Capture the cell that displays the provided text and extract its (X, Y) central coordinate. 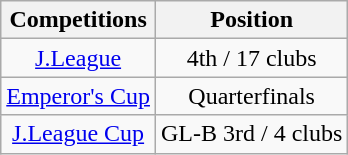
Position (251, 20)
GL-B 3rd / 4 clubs (251, 134)
J.League (78, 58)
Quarterfinals (251, 96)
J.League Cup (78, 134)
Emperor's Cup (78, 96)
Competitions (78, 20)
4th / 17 clubs (251, 58)
